Return (x, y) of the center of cell containing provided text 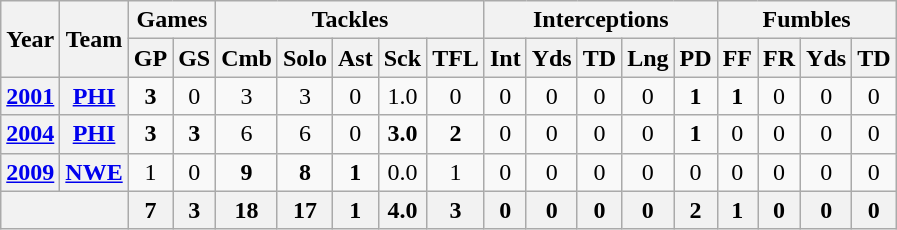
Ast (356, 58)
Solo (304, 58)
PD (696, 58)
Sck (402, 58)
Interceptions (600, 20)
Cmb (247, 58)
Lng (648, 58)
0.0 (402, 172)
7 (150, 210)
Year (30, 39)
8 (304, 172)
Tackles (350, 20)
NWE (94, 172)
2004 (30, 134)
FR (780, 58)
TFL (456, 58)
2009 (30, 172)
Team (94, 39)
Int (505, 58)
FF (737, 58)
1.0 (402, 96)
GS (194, 58)
3.0 (402, 134)
2001 (30, 96)
GP (150, 58)
17 (304, 210)
9 (247, 172)
Fumbles (806, 20)
Games (172, 20)
4.0 (402, 210)
18 (247, 210)
